Scan for the cell matching the given text and deliver its [X, Y] coordinate at center. 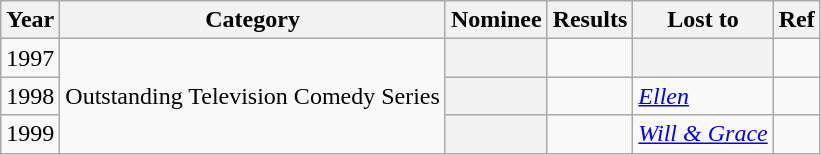
Results [590, 20]
1999 [30, 134]
1998 [30, 96]
Nominee [496, 20]
1997 [30, 58]
Outstanding Television Comedy Series [253, 96]
Ellen [703, 96]
Ref [796, 20]
Year [30, 20]
Lost to [703, 20]
Category [253, 20]
Will & Grace [703, 134]
